Capture the cell that displays the provided text and extract its [x, y] central coordinate. 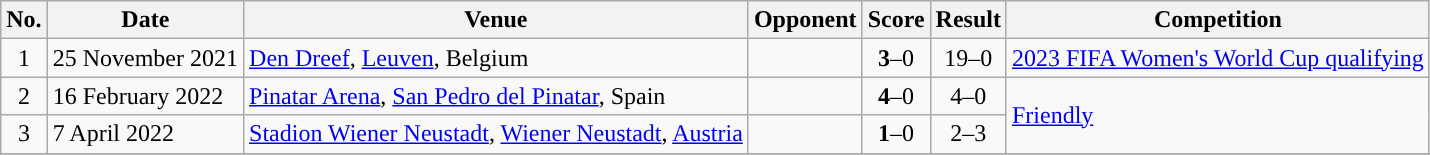
Opponent [805, 20]
16 February 2022 [145, 96]
Venue [496, 20]
3–0 [896, 58]
Den Dreef, Leuven, Belgium [496, 58]
25 November 2021 [145, 58]
Result [968, 20]
2–3 [968, 134]
Stadion Wiener Neustadt, Wiener Neustadt, Austria [496, 134]
Competition [1218, 20]
2 [24, 96]
Score [896, 20]
Friendly [1218, 115]
Date [145, 20]
7 April 2022 [145, 134]
1–0 [896, 134]
3 [24, 134]
No. [24, 20]
2023 FIFA Women's World Cup qualifying [1218, 58]
1 [24, 58]
19–0 [968, 58]
Pinatar Arena, San Pedro del Pinatar, Spain [496, 96]
